Determine the [X, Y] coordinate at the center of the cell enclosing the given text.  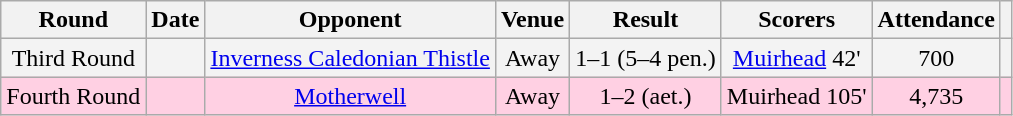
700 [936, 58]
1–2 (aet.) [646, 96]
Opponent [350, 20]
Attendance [936, 20]
Result [646, 20]
Venue [532, 20]
Date [176, 20]
Scorers [796, 20]
4,735 [936, 96]
1–1 (5–4 pen.) [646, 58]
Inverness Caledonian Thistle [350, 58]
Third Round [74, 58]
Muirhead 42' [796, 58]
Motherwell [350, 96]
Muirhead 105' [796, 96]
Round [74, 20]
Fourth Round [74, 96]
